Detect which cell encompasses the target text, then output its (X, Y) center coordinate. 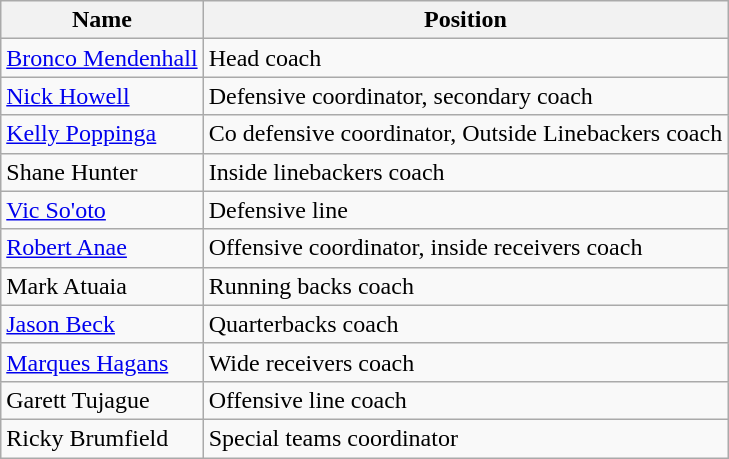
Marques Hagans (102, 362)
Head coach (466, 58)
Name (102, 20)
Robert Anae (102, 248)
Garett Tujague (102, 400)
Nick Howell (102, 96)
Special teams coordinator (466, 438)
Jason Beck (102, 324)
Offensive line coach (466, 400)
Ricky Brumfield (102, 438)
Vic So'oto (102, 210)
Inside linebackers coach (466, 172)
Offensive coordinator, inside receivers coach (466, 248)
Defensive line (466, 210)
Quarterbacks coach (466, 324)
Wide receivers coach (466, 362)
Position (466, 20)
Running backs coach (466, 286)
Defensive coordinator, secondary coach (466, 96)
Shane Hunter (102, 172)
Mark Atuaia (102, 286)
Kelly Poppinga (102, 134)
Co defensive coordinator, Outside Linebackers coach (466, 134)
Bronco Mendenhall (102, 58)
